Capture the cell that displays the provided text and extract its [X, Y] central coordinate. 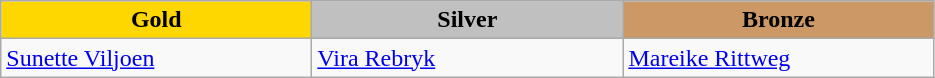
Silver [468, 20]
Bronze [778, 20]
Sunette Viljoen [156, 58]
Vira Rebryk [468, 58]
Gold [156, 20]
Mareike Rittweg [778, 58]
